Find where the given text appears and provide that cell's center as (x, y) coordinate. 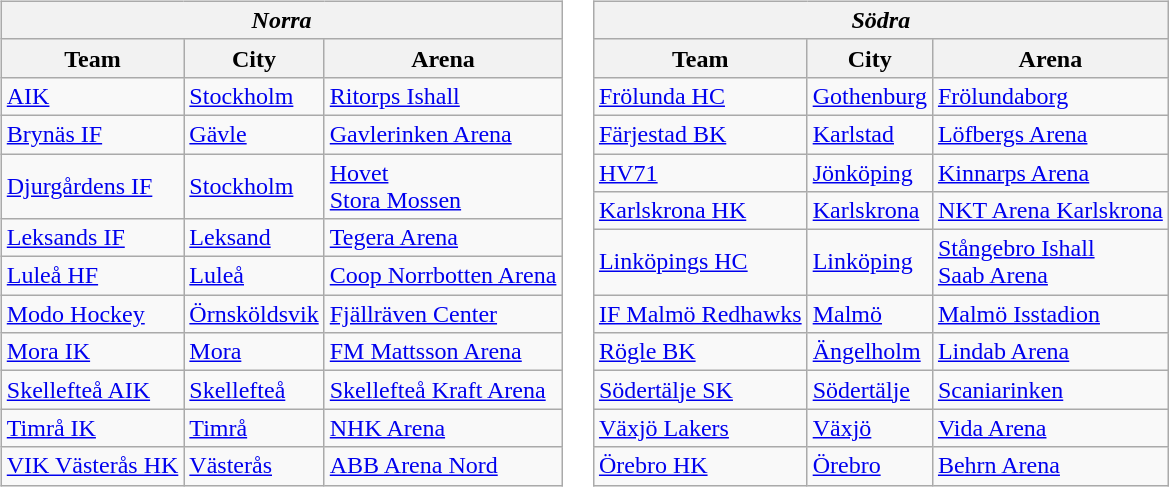
Skellefteå Kraft Arena (443, 390)
Djurgårdens IF (92, 186)
Karlstad (870, 134)
Malmö Isstadion (1050, 314)
Gothenburg (870, 96)
Skellefteå AIK (92, 390)
Luleå HF (92, 276)
Frölunda HC (700, 96)
Löfbergs Arena (1050, 134)
Tegera Arena (443, 238)
Norra (282, 20)
Behrn Arena (1050, 466)
Fjällräven Center (443, 314)
Växjö Lakers (700, 428)
Linköpings HC (700, 262)
Timrå IK (92, 428)
Gavlerinken Arena (443, 134)
Gävle (254, 134)
VIK Västerås HK (92, 466)
Rögle BK (700, 352)
Skellefteå (254, 390)
Ritorps Ishall (443, 96)
NKT Arena Karlskrona (1050, 211)
Malmö (870, 314)
IF Malmö Redhawks (700, 314)
Södertälje SK (700, 390)
HV71 (700, 173)
Örebro HK (700, 466)
ABB Arena Nord (443, 466)
FM Mattsson Arena (443, 352)
Scaniarinken (1050, 390)
Luleå (254, 276)
AIK (92, 96)
Södra (880, 20)
Linköping (870, 262)
Lindab Arena (1050, 352)
Örebro (870, 466)
Södertälje (870, 390)
Karlskrona HK (700, 211)
Kinnarps Arena (1050, 173)
NHK Arena (443, 428)
Färjestad BK (700, 134)
Örnsköldsvik (254, 314)
Växjö (870, 428)
Brynäs IF (92, 134)
Timrå (254, 428)
Leksand (254, 238)
Leksands IF (92, 238)
Västerås (254, 466)
Vida Arena (1050, 428)
Hovet Stora Mossen (443, 186)
Coop Norrbotten Arena (443, 276)
Ängelholm (870, 352)
Karlskrona (870, 211)
Jönköping (870, 173)
Mora (254, 352)
Mora IK (92, 352)
Stångebro Ishall Saab Arena (1050, 262)
Frölundaborg (1050, 96)
Modo Hockey (92, 314)
